Identify which cell holds the provided text, then report its (x, y) central coordinate. 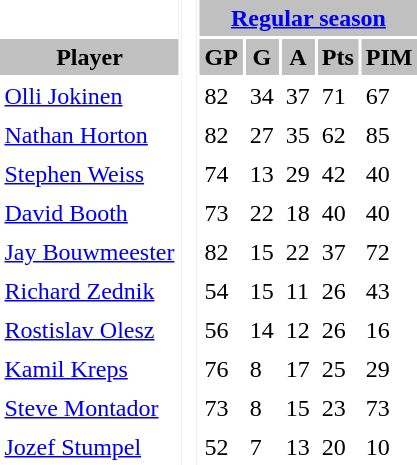
Regular season (308, 18)
34 (262, 96)
20 (338, 447)
G (262, 57)
12 (298, 330)
Pts (338, 57)
Jozef Stumpel (90, 447)
35 (298, 135)
Olli Jokinen (90, 96)
A (298, 57)
56 (221, 330)
David Booth (90, 213)
14 (262, 330)
Nathan Horton (90, 135)
Kamil Kreps (90, 369)
11 (298, 291)
Rostislav Olesz (90, 330)
71 (338, 96)
76 (221, 369)
72 (389, 252)
Steve Montador (90, 408)
PIM (389, 57)
Jay Bouwmeester (90, 252)
18 (298, 213)
Richard Zednik (90, 291)
7 (262, 447)
23 (338, 408)
52 (221, 447)
67 (389, 96)
54 (221, 291)
10 (389, 447)
17 (298, 369)
GP (221, 57)
Stephen Weiss (90, 174)
85 (389, 135)
16 (389, 330)
42 (338, 174)
27 (262, 135)
Player (90, 57)
43 (389, 291)
62 (338, 135)
74 (221, 174)
25 (338, 369)
